Pinpoint the cell where the given text exists, returning its [x, y] midpoint coordinate. 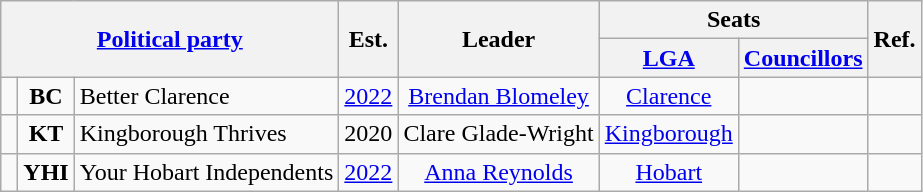
Councillors [803, 58]
Your Hobart Independents [206, 172]
Hobart [668, 172]
Ref. [894, 39]
Kingborough Thrives [206, 134]
Kingborough [668, 134]
Seats [734, 20]
Est. [368, 39]
Clare Glade-Wright [498, 134]
KT [46, 134]
2020 [368, 134]
BC [46, 96]
Political party [170, 39]
YHI [46, 172]
Leader [498, 39]
Clarence [668, 96]
Better Clarence [206, 96]
Brendan Blomeley [498, 96]
Anna Reynolds [498, 172]
LGA [668, 58]
